For the text-containing cell, return its midpoint in [X, Y] coordinate format. 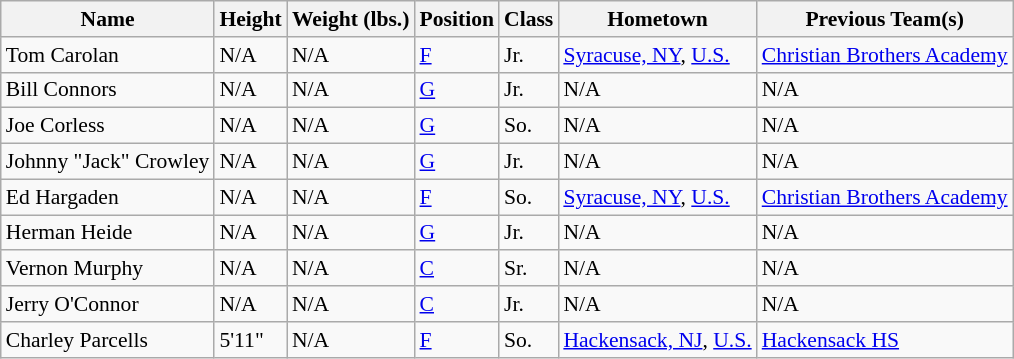
Herman Heide [108, 233]
Vernon Murphy [108, 269]
Sr. [528, 269]
Hackensack HS [885, 340]
Bill Connors [108, 90]
Class [528, 19]
Position [457, 19]
Joe Corless [108, 126]
Weight (lbs.) [351, 19]
Height [250, 19]
Hackensack, NJ, U.S. [657, 340]
Hometown [657, 19]
Jerry O'Connor [108, 304]
5'11" [250, 340]
Previous Team(s) [885, 19]
Ed Hargaden [108, 197]
Name [108, 19]
Charley Parcells [108, 340]
Johnny "Jack" Crowley [108, 162]
Tom Carolan [108, 55]
